Capture the cell that displays the provided text and extract its [X, Y] central coordinate. 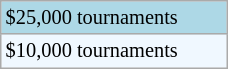
$25,000 tournaments [114, 17]
$10,000 tournaments [114, 51]
